Return [X, Y] of the center of cell containing provided text 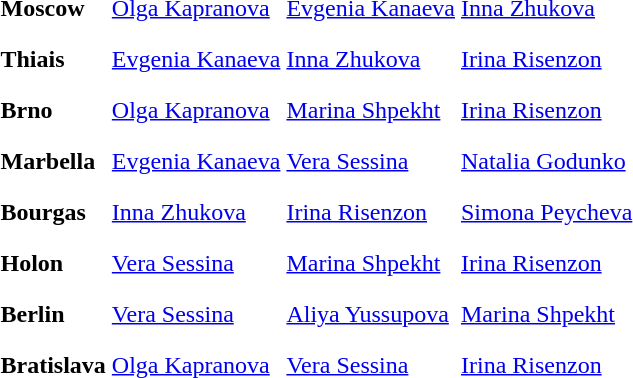
Irina Risenzon [371, 212]
Aliya Yussupova [371, 314]
Olga Kapranova [196, 110]
